Determine the [x, y] coordinate at the center of the cell enclosing the given text.  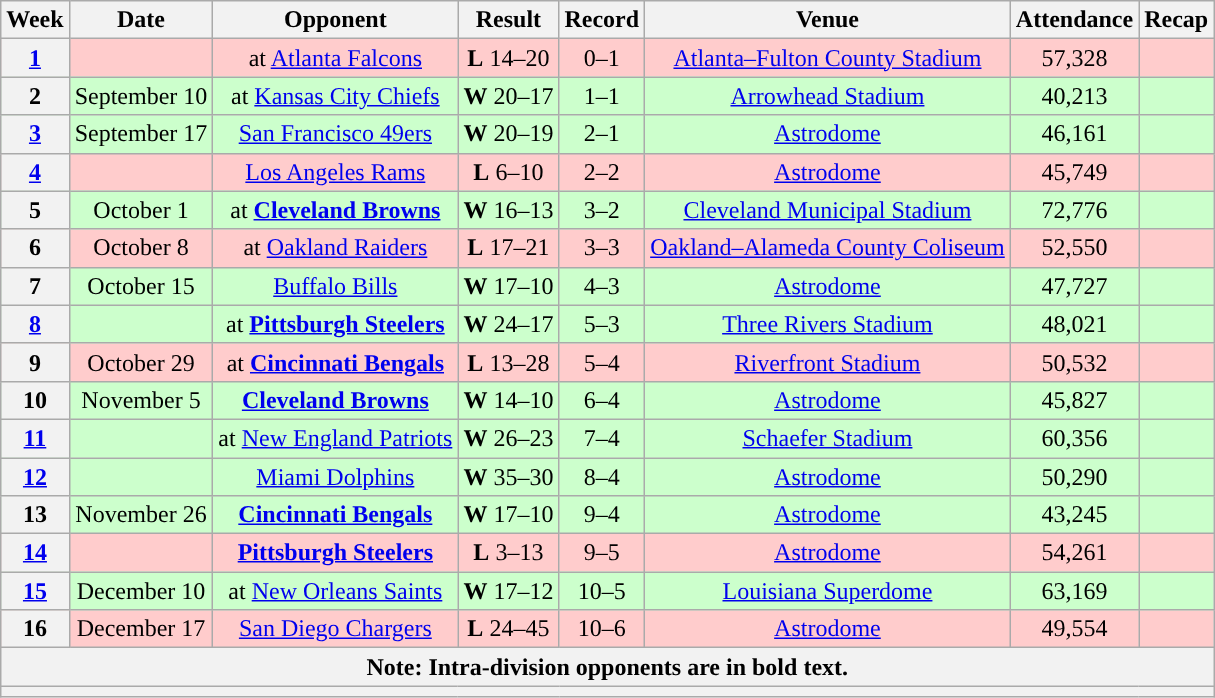
Attendance [1074, 20]
at Atlanta Falcons [336, 58]
Cleveland Municipal Stadium [828, 210]
6–4 [602, 400]
L 24–45 [508, 629]
Week [35, 20]
at Oakland Raiders [336, 248]
2–2 [602, 172]
2 [35, 96]
5–3 [602, 324]
San Diego Chargers [336, 629]
W 24–17 [508, 324]
43,245 [1074, 515]
September 10 [141, 96]
3–2 [602, 210]
47,727 [1074, 286]
49,554 [1074, 629]
October 15 [141, 286]
Cincinnati Bengals [336, 515]
5 [35, 210]
at Kansas City Chiefs [336, 96]
at Pittsburgh Steelers [336, 324]
Venue [828, 20]
L 13–28 [508, 362]
W 16–13 [508, 210]
10–5 [602, 591]
W 14–10 [508, 400]
October 1 [141, 210]
Atlanta–Fulton County Stadium [828, 58]
9–4 [602, 515]
December 10 [141, 591]
November 5 [141, 400]
Riverfront Stadium [828, 362]
60,356 [1074, 438]
at Cleveland Browns [336, 210]
4 [35, 172]
December 17 [141, 629]
45,749 [1074, 172]
16 [35, 629]
2–1 [602, 134]
at New Orleans Saints [336, 591]
W 20–17 [508, 96]
Schaefer Stadium [828, 438]
Oakland–Alameda County Coliseum [828, 248]
11 [35, 438]
40,213 [1074, 96]
L 14–20 [508, 58]
W 26–23 [508, 438]
Los Angeles Rams [336, 172]
Pittsburgh Steelers [336, 553]
57,328 [1074, 58]
5–4 [602, 362]
Buffalo Bills [336, 286]
8–4 [602, 477]
Arrowhead Stadium [828, 96]
1–1 [602, 96]
9 [35, 362]
Three Rivers Stadium [828, 324]
Result [508, 20]
6 [35, 248]
72,776 [1074, 210]
Recap [1176, 20]
L 6–10 [508, 172]
13 [35, 515]
San Francisco 49ers [336, 134]
September 17 [141, 134]
10–6 [602, 629]
9–5 [602, 553]
12 [35, 477]
45,827 [1074, 400]
W 35–30 [508, 477]
63,169 [1074, 591]
3–3 [602, 248]
50,290 [1074, 477]
Opponent [336, 20]
7–4 [602, 438]
W 20–19 [508, 134]
at New England Patriots [336, 438]
46,161 [1074, 134]
54,261 [1074, 553]
0–1 [602, 58]
3 [35, 134]
48,021 [1074, 324]
L 17–21 [508, 248]
50,532 [1074, 362]
W 17–12 [508, 591]
15 [35, 591]
October 29 [141, 362]
4–3 [602, 286]
Louisiana Superdome [828, 591]
8 [35, 324]
Record [602, 20]
10 [35, 400]
L 3–13 [508, 553]
52,550 [1074, 248]
14 [35, 553]
October 8 [141, 248]
at Cincinnati Bengals [336, 362]
Miami Dolphins [336, 477]
Date [141, 20]
November 26 [141, 515]
Cleveland Browns [336, 400]
7 [35, 286]
Note: Intra-division opponents are in bold text. [608, 667]
1 [35, 58]
